From the cell containing the given text, extract its center point as [X, Y] coordinate. 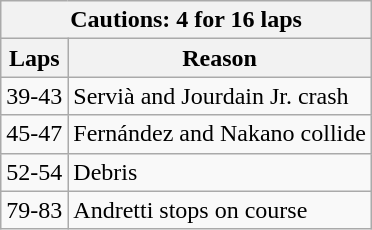
52-54 [34, 172]
45-47 [34, 134]
Andretti stops on course [220, 210]
Cautions: 4 for 16 laps [186, 20]
Debris [220, 172]
Fernández and Nakano collide [220, 134]
39-43 [34, 96]
Servià and Jourdain Jr. crash [220, 96]
Laps [34, 58]
Reason [220, 58]
79-83 [34, 210]
